Determine the [x, y] coordinate at the center of the cell enclosing the given text.  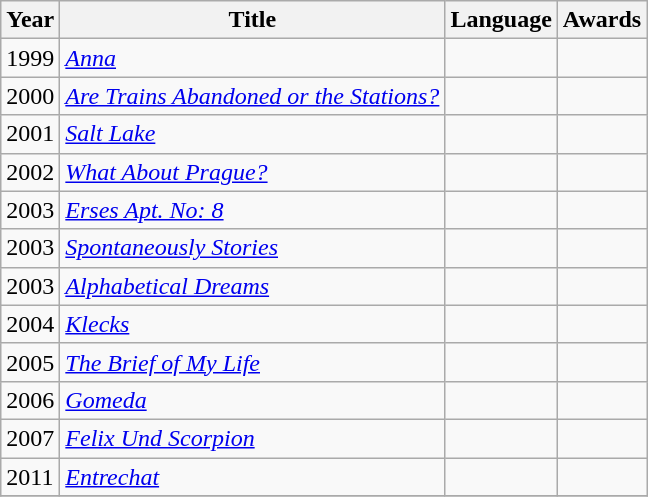
Are Trains Abandoned or the Stations? [252, 96]
Year [30, 20]
Language [501, 20]
The Brief of My Life [252, 362]
Awards [602, 20]
2004 [30, 324]
2011 [30, 477]
2001 [30, 134]
Anna [252, 58]
Felix Und Scorpion [252, 438]
Klecks [252, 324]
Erses Apt. No: 8 [252, 210]
2005 [30, 362]
2002 [30, 172]
Spontaneously Stories [252, 248]
1999 [30, 58]
Alphabetical Dreams [252, 286]
2007 [30, 438]
2000 [30, 96]
Gomeda [252, 400]
Entrechat [252, 477]
Title [252, 20]
Salt Lake [252, 134]
2006 [30, 400]
What About Prague? [252, 172]
